Capture the cell that displays the provided text and extract its (X, Y) central coordinate. 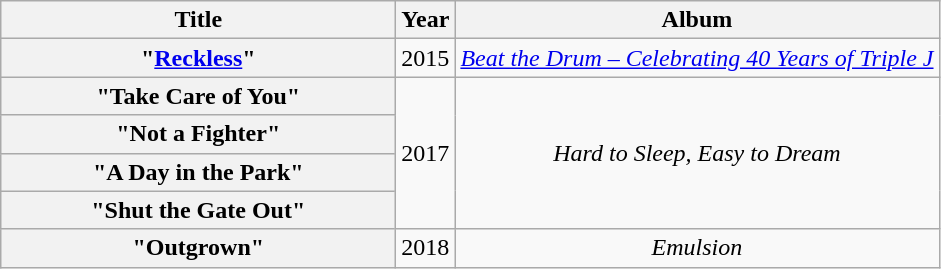
Year (426, 20)
"Outgrown" (198, 248)
Album (697, 20)
"Take Care of You" (198, 96)
Title (198, 20)
"Not a Fighter" (198, 134)
Beat the Drum – Celebrating 40 Years of Triple J (697, 58)
2017 (426, 153)
"Reckless" (198, 58)
"Shut the Gate Out" (198, 210)
Emulsion (697, 248)
2015 (426, 58)
Hard to Sleep, Easy to Dream (697, 153)
2018 (426, 248)
"A Day in the Park" (198, 172)
